Determine the (X, Y) coordinate at the center of the cell enclosing the given text.  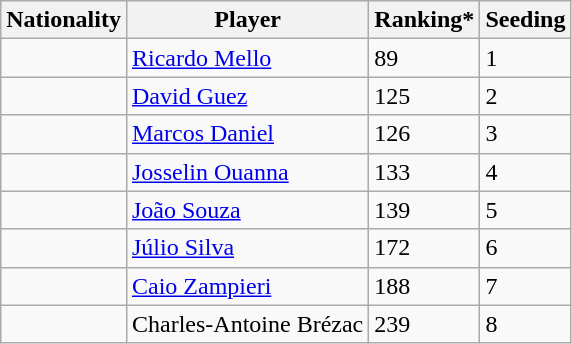
Charles-Antoine Brézac (247, 324)
Marcos Daniel (247, 134)
1 (526, 58)
Seeding (526, 20)
126 (424, 134)
4 (526, 172)
João Souza (247, 210)
6 (526, 248)
2 (526, 96)
Ranking* (424, 20)
Nationality (64, 20)
Ricardo Mello (247, 58)
5 (526, 210)
172 (424, 248)
Júlio Silva (247, 248)
89 (424, 58)
239 (424, 324)
Player (247, 20)
7 (526, 286)
188 (424, 286)
David Guez (247, 96)
139 (424, 210)
Caio Zampieri (247, 286)
8 (526, 324)
Josselin Ouanna (247, 172)
3 (526, 134)
133 (424, 172)
125 (424, 96)
